Output the [x, y] coordinate of the center of the cell containing the given text.  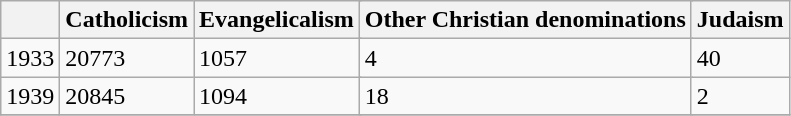
1933 [30, 58]
Evangelicalism [277, 20]
1939 [30, 96]
18 [525, 96]
40 [740, 58]
1094 [277, 96]
Judaism [740, 20]
1057 [277, 58]
20773 [127, 58]
4 [525, 58]
Other Christian denominations [525, 20]
Catholicism [127, 20]
20845 [127, 96]
2 [740, 96]
